From the cell containing the given text, extract its center point as (x, y) coordinate. 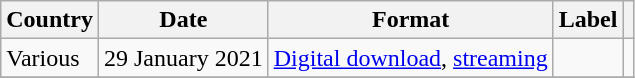
29 January 2021 (183, 58)
Date (183, 20)
Various (50, 58)
Country (50, 20)
Label (588, 20)
Digital download, streaming (410, 58)
Format (410, 20)
